Pinpoint the cell where the given text exists, returning its (x, y) midpoint coordinate. 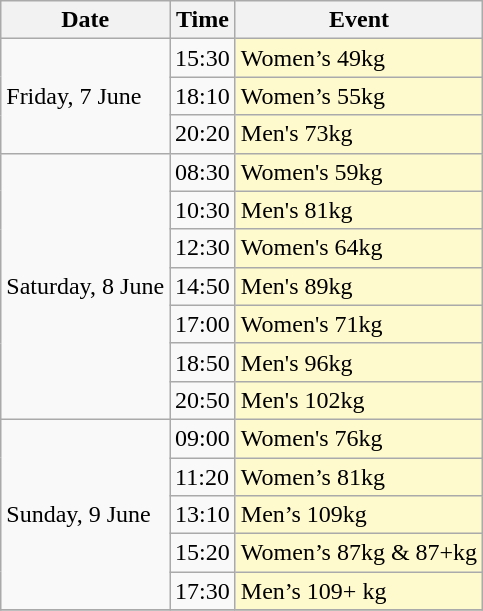
Men's 102kg (358, 400)
11:20 (203, 477)
08:30 (203, 172)
20:20 (203, 134)
Men's 81kg (358, 210)
13:10 (203, 515)
Women’s 87kg & 87+kg (358, 553)
Men’s 109kg (358, 515)
18:50 (203, 362)
12:30 (203, 248)
18:10 (203, 96)
Men's 73kg (358, 134)
Date (86, 20)
09:00 (203, 438)
15:30 (203, 58)
17:30 (203, 591)
Event (358, 20)
Men's 96kg (358, 362)
Women's 59kg (358, 172)
15:20 (203, 553)
Women’s 49kg (358, 58)
Men’s 109+ kg (358, 591)
Men's 89kg (358, 286)
Women’s 55kg (358, 96)
17:00 (203, 324)
Time (203, 20)
Women's 71kg (358, 324)
Women's 64kg (358, 248)
Saturday, 8 June (86, 286)
14:50 (203, 286)
Friday, 7 June (86, 96)
Women’s 81kg (358, 477)
Sunday, 9 June (86, 514)
Women's 76kg (358, 438)
10:30 (203, 210)
20:50 (203, 400)
